Output the (x, y) coordinate of the center of the cell containing the given text.  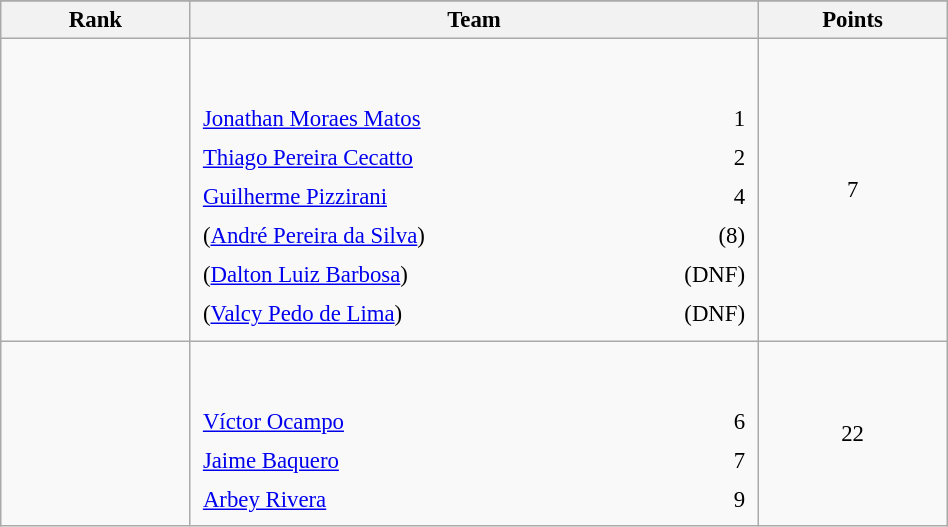
(André Pereira da Silva) (408, 236)
(Dalton Luiz Barbosa) (408, 275)
Arbey Rivera (439, 499)
Points (852, 20)
4 (686, 197)
Jonathan Moraes Matos (408, 119)
(Valcy Pedo de Lima) (408, 314)
Team (474, 20)
Víctor Ocampo (439, 421)
Jaime Baquero (439, 460)
Víctor Ocampo 6 Jaime Baquero 7 Arbey Rivera 9 (474, 434)
22 (852, 434)
(8) (686, 236)
9 (717, 499)
6 (717, 421)
1 (686, 119)
Thiago Pereira Cecatto (408, 158)
Rank (96, 20)
2 (686, 158)
Guilherme Pizzirani (408, 197)
